From the cell containing the given text, extract its center point as [X, Y] coordinate. 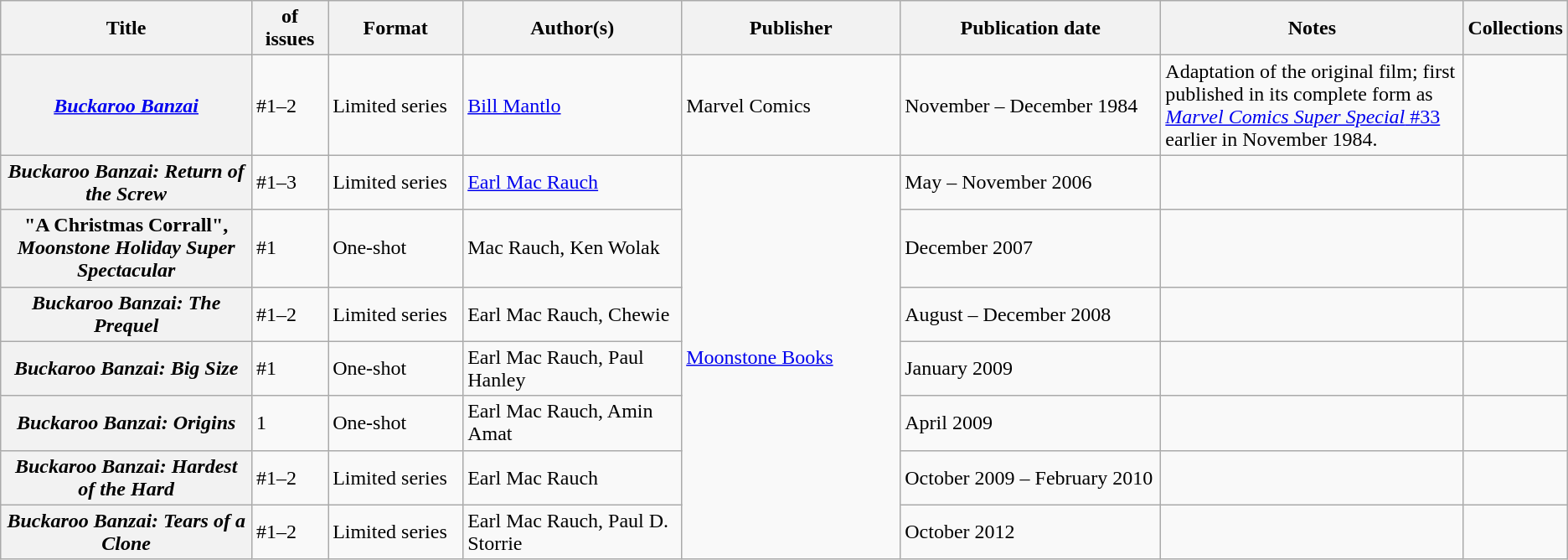
Buckaroo Banzai: Hardest of the Hard [126, 478]
Publication date [1030, 29]
Earl Mac Rauch, Chewie [573, 314]
December 2007 [1030, 248]
April 2009 [1030, 423]
Author(s) [573, 29]
Buckaroo Banzai: Origins [126, 423]
October 2009 – February 2010 [1030, 478]
October 2012 [1030, 531]
Earl Mac Rauch, Amin Amat [573, 423]
Buckaroo Banzai: Tears of a Clone [126, 531]
Buckaroo Banzai: Big Size [126, 369]
Buckaroo Banzai [126, 106]
Title [126, 29]
January 2009 [1030, 369]
Moonstone Books [791, 357]
November – December 1984 [1030, 106]
Buckaroo Banzai: Return of the Screw [126, 183]
Earl Mac Rauch, Paul Hanley [573, 369]
Marvel Comics [791, 106]
of issues [290, 29]
Bill Mantlo [573, 106]
Earl Mac Rauch, Paul D. Storrie [573, 531]
Format [395, 29]
Adaptation of the original film; first published in its complete form as Marvel Comics Super Special #33 earlier in November 1984. [1312, 106]
August – December 2008 [1030, 314]
"A Christmas Corrall", Moonstone Holiday Super Spectacular [126, 248]
Mac Rauch, Ken Wolak [573, 248]
May – November 2006 [1030, 183]
Publisher [791, 29]
Buckaroo Banzai: The Prequel [126, 314]
Notes [1312, 29]
#1–3 [290, 183]
Collections [1515, 29]
1 [290, 423]
